Determine the (X, Y) coordinate at the center of the cell enclosing the given text.  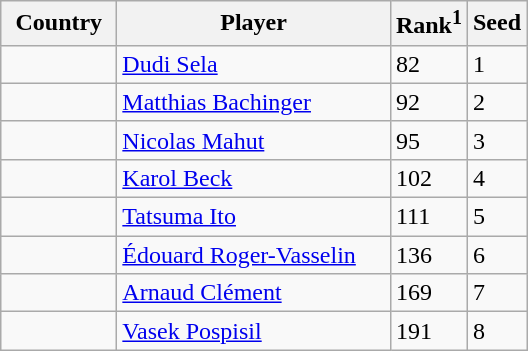
Matthias Bachinger (254, 102)
191 (428, 331)
111 (428, 217)
92 (428, 102)
Arnaud Clément (254, 293)
169 (428, 293)
Vasek Pospisil (254, 331)
8 (496, 331)
5 (496, 217)
6 (496, 255)
Seed (496, 24)
4 (496, 178)
136 (428, 255)
Country (59, 24)
Édouard Roger-Vasselin (254, 255)
Karol Beck (254, 178)
7 (496, 293)
Tatsuma Ito (254, 217)
Player (254, 24)
82 (428, 64)
95 (428, 140)
102 (428, 178)
Rank1 (428, 24)
2 (496, 102)
Nicolas Mahut (254, 140)
3 (496, 140)
1 (496, 64)
Dudi Sela (254, 64)
